Search for the cell housing the specified text and yield its [x, y] center coordinate. 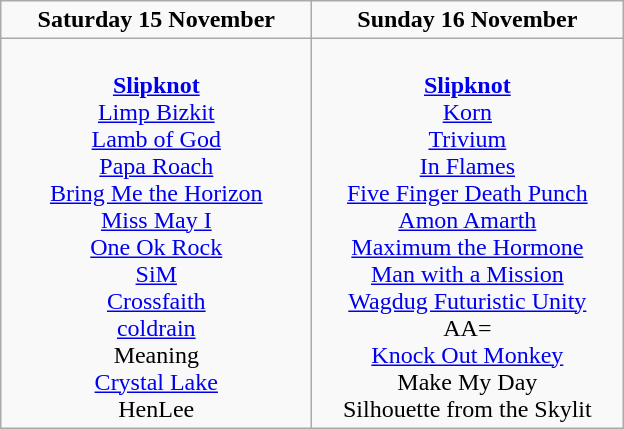
Slipknot Limp Bizkit Lamb of God Papa Roach Bring Me the Horizon Miss May I One Ok Rock SiM Crossfaith coldrain Meaning Crystal Lake HenLee [156, 234]
Sunday 16 November [468, 20]
Saturday 15 November [156, 20]
